Find where the given text appears and provide that cell's center as (X, Y) coordinate. 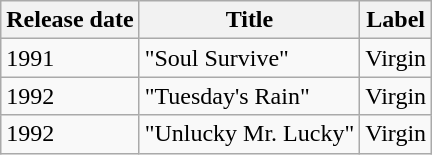
"Unlucky Mr. Lucky" (250, 134)
"Tuesday's Rain" (250, 96)
Title (250, 20)
"Soul Survive" (250, 58)
Label (396, 20)
Release date (70, 20)
1991 (70, 58)
